Identify which cell holds the provided text, then report its [x, y] central coordinate. 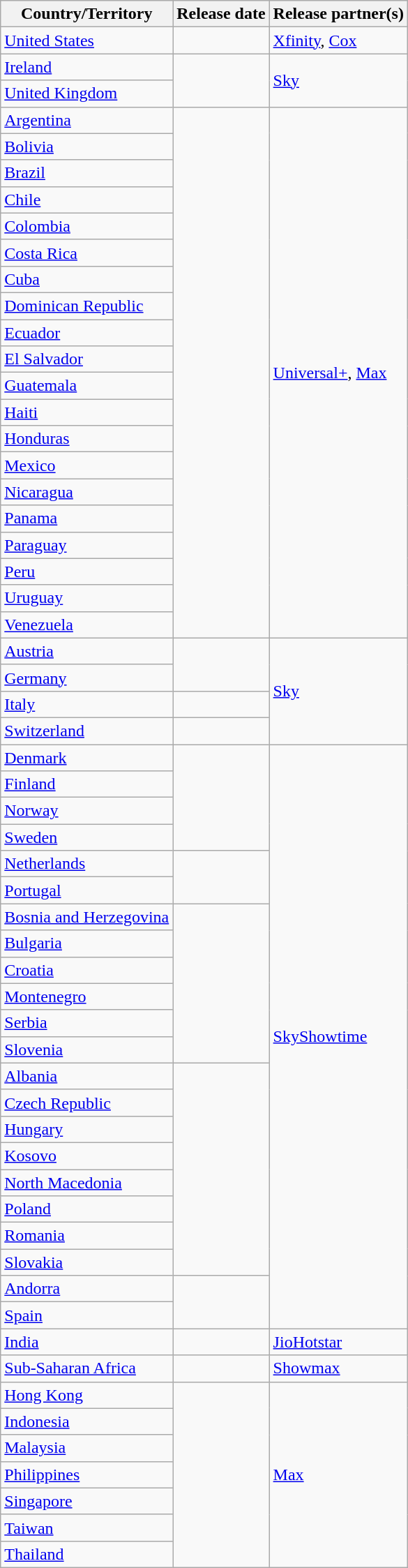
Montenegro [86, 996]
Norway [86, 811]
Hong Kong [86, 1395]
Bolivia [86, 147]
Panama [86, 518]
Andorra [86, 1289]
Hungary [86, 1129]
Honduras [86, 439]
Cuba [86, 279]
Switzerland [86, 731]
Argentina [86, 120]
Taiwan [86, 1528]
Nicaragua [86, 492]
Haiti [86, 412]
Poland [86, 1209]
Uruguay [86, 598]
India [86, 1342]
Bulgaria [86, 943]
Venezuela [86, 625]
Country/Territory [86, 14]
Slovenia [86, 1050]
Albania [86, 1076]
Philippines [86, 1474]
Malaysia [86, 1448]
Spain [86, 1315]
Colombia [86, 226]
Czech Republic [86, 1103]
Guatemala [86, 386]
North Macedonia [86, 1183]
Croatia [86, 970]
Costa Rica [86, 253]
Netherlands [86, 864]
Universal+, Max [338, 373]
JioHotstar [338, 1342]
Release partner(s) [338, 14]
Peru [86, 572]
Serbia [86, 1023]
Showmax [338, 1368]
Sub-Saharan Africa [86, 1368]
Mexico [86, 465]
United Kingdom [86, 94]
Germany [86, 678]
Italy [86, 704]
Thailand [86, 1554]
Austria [86, 651]
Dominican Republic [86, 306]
Xfinity, Cox [338, 40]
Ireland [86, 67]
Romania [86, 1236]
Kosovo [86, 1156]
Chile [86, 200]
Sweden [86, 837]
Max [338, 1474]
Release date [221, 14]
Paraguay [86, 545]
Indonesia [86, 1421]
Finland [86, 784]
Brazil [86, 173]
Singapore [86, 1501]
Ecuador [86, 333]
SkyShowtime [338, 1036]
United States [86, 40]
Bosnia and Herzegovina [86, 917]
Portugal [86, 890]
Slovakia [86, 1262]
El Salvador [86, 359]
Denmark [86, 757]
